Capture the cell that displays the provided text and extract its (x, y) central coordinate. 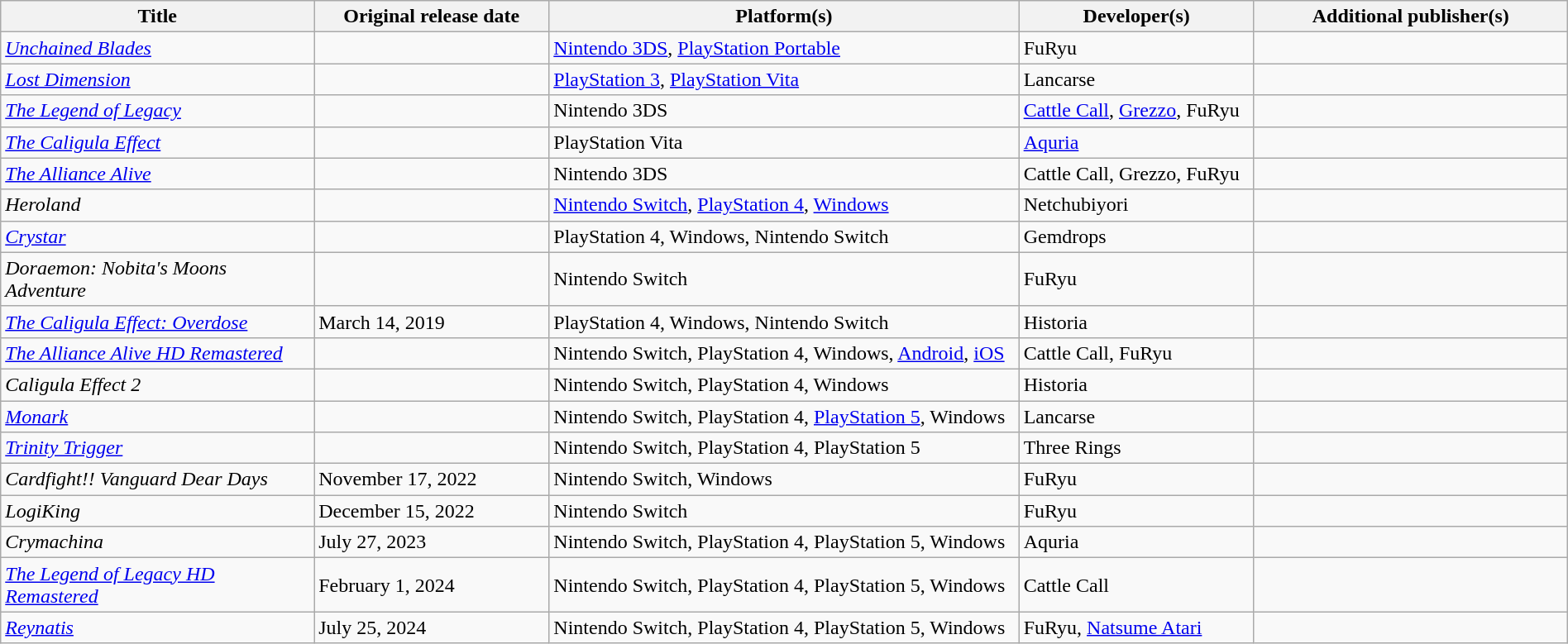
Nintendo Switch, PlayStation 4, Windows, Android, iOS (784, 353)
The Legend of Legacy HD Remastered (157, 585)
February 1, 2024 (432, 585)
FuRyu, Natsume Atari (1136, 627)
Heroland (157, 205)
Caligula Effect 2 (157, 384)
Nintendo 3DS, PlayStation Portable (784, 48)
LogiKing (157, 511)
The Alliance Alive (157, 174)
The Caligula Effect (157, 142)
The Legend of Legacy (157, 111)
July 27, 2023 (432, 542)
Nintendo Switch, Windows (784, 479)
Nintendo Switch, PlayStation 4, PlayStation 5 (784, 448)
Original release date (432, 17)
Developer(s) (1136, 17)
Trinity Trigger (157, 448)
Unchained Blades (157, 48)
Crystar (157, 236)
Reynatis (157, 627)
Cardfight!! Vanguard Dear Days (157, 479)
July 25, 2024 (432, 627)
Crymachina (157, 542)
March 14, 2019 (432, 322)
Cattle Call, FuRyu (1136, 353)
PlayStation 3, PlayStation Vita (784, 79)
Title (157, 17)
Netchubiyori (1136, 205)
Lost Dimension (157, 79)
Cattle Call (1136, 585)
Platform(s) (784, 17)
PlayStation Vita (784, 142)
Gemdrops (1136, 236)
Doraemon: Nobita's Moons Adventure (157, 279)
November 17, 2022 (432, 479)
The Caligula Effect: Overdose (157, 322)
December 15, 2022 (432, 511)
Monark (157, 416)
Additional publisher(s) (1411, 17)
The Alliance Alive HD Remastered (157, 353)
Three Rings (1136, 448)
